From the cell containing the given text, extract its center point as (X, Y) coordinate. 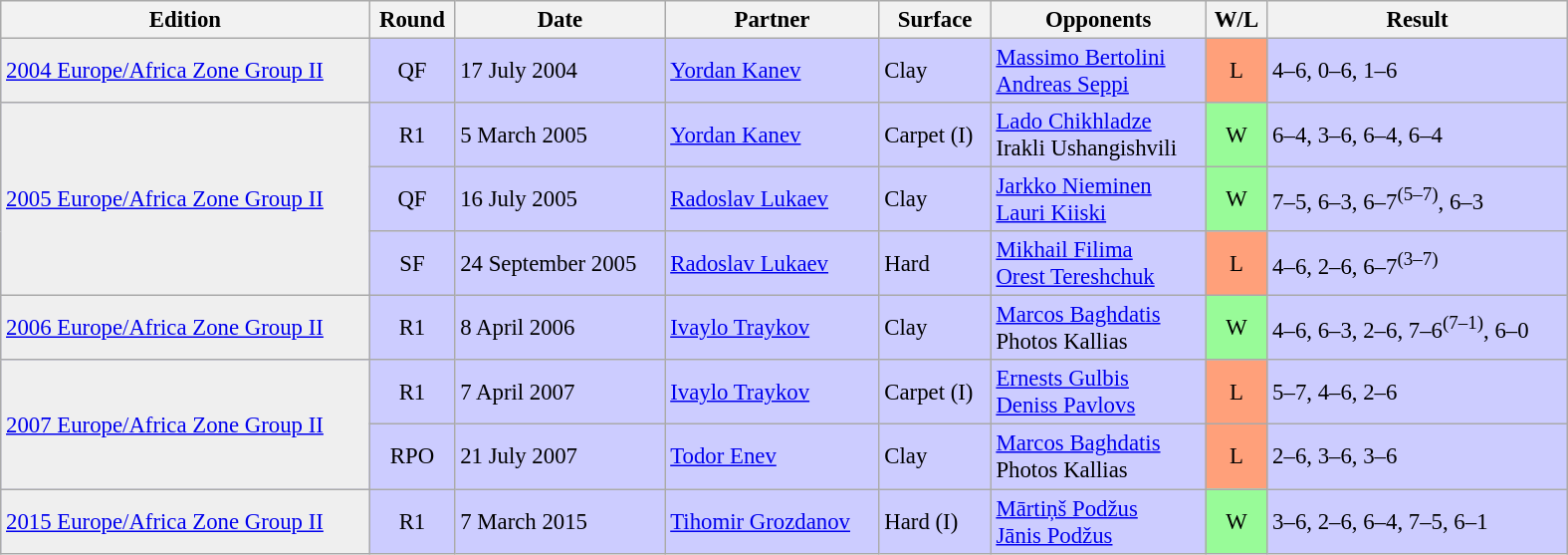
17 July 2004 (560, 72)
Mārtiņš Podžus Jānis Podžus (1098, 522)
SF (412, 263)
Tihomir Grozdanov (773, 522)
Hard (I) (935, 522)
2007 Europe/Africa Zone Group II (185, 424)
Massimo Bertolini Andreas Seppi (1098, 72)
7–5, 6–3, 6–7(5–7), 6–3 (1418, 199)
7 April 2007 (560, 393)
16 July 2005 (560, 199)
Opponents (1098, 20)
2005 Europe/Africa Zone Group II (185, 199)
2006 Europe/Africa Zone Group II (185, 329)
Todor Enev (773, 456)
6–4, 3–6, 6–4, 6–4 (1418, 136)
21 July 2007 (560, 456)
Lado Chikhladze Irakli Ushangishvili (1098, 136)
Result (1418, 20)
4–6, 0–6, 1–6 (1418, 72)
Jarkko Nieminen Lauri Kiiski (1098, 199)
7 March 2015 (560, 522)
W/L (1236, 20)
8 April 2006 (560, 329)
Ernests Gulbis Deniss Pavlovs (1098, 393)
Round (412, 20)
2004 Europe/Africa Zone Group II (185, 72)
5 March 2005 (560, 136)
4–6, 2–6, 6–7(3–7) (1418, 263)
Partner (773, 20)
Mikhail Filima Orest Tereshchuk (1098, 263)
Surface (935, 20)
5–7, 4–6, 2–6 (1418, 393)
3–6, 2–6, 6–4, 7–5, 6–1 (1418, 522)
2–6, 3–6, 3–6 (1418, 456)
Edition (185, 20)
2015 Europe/Africa Zone Group II (185, 522)
24 September 2005 (560, 263)
Date (560, 20)
4–6, 6–3, 2–6, 7–6(7–1), 6–0 (1418, 329)
Hard (935, 263)
RPO (412, 456)
